Determine the [x, y] coordinate at the center of the cell enclosing the given text.  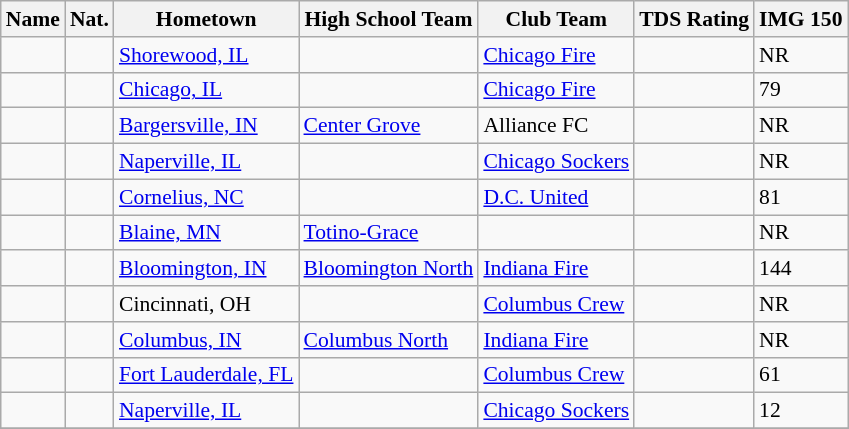
Bloomington, IN [206, 269]
TDS Rating [694, 19]
61 [800, 375]
Nat. [90, 19]
Chicago, IL [206, 90]
144 [800, 269]
Alliance FC [556, 126]
Shorewood, IL [206, 55]
IMG 150 [800, 19]
Columbus North [388, 340]
Cornelius, NC [206, 197]
81 [800, 197]
Center Grove [388, 126]
Totino-Grace [388, 233]
Bloomington North [388, 269]
Cincinnati, OH [206, 304]
Columbus, IN [206, 340]
Fort Lauderdale, FL [206, 375]
Name [33, 19]
D.C. United [556, 197]
Bargersville, IN [206, 126]
Blaine, MN [206, 233]
Club Team [556, 19]
High School Team [388, 19]
Hometown [206, 19]
12 [800, 411]
79 [800, 90]
